Identify which cell holds the provided text, then report its [X, Y] central coordinate. 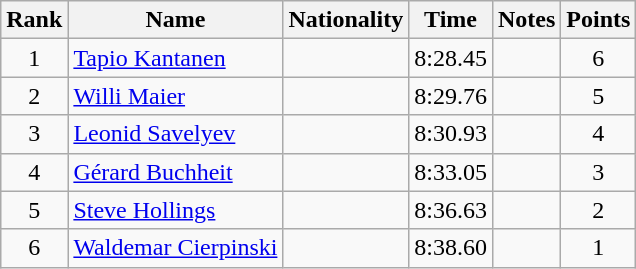
Nationality [346, 20]
Points [598, 20]
8:30.93 [451, 134]
Notes [526, 20]
8:38.60 [451, 248]
Steve Hollings [176, 210]
8:28.45 [451, 58]
Rank [34, 20]
Gérard Buchheit [176, 172]
8:36.63 [451, 210]
8:33.05 [451, 172]
8:29.76 [451, 96]
Willi Maier [176, 96]
Leonid Savelyev [176, 134]
Name [176, 20]
Waldemar Cierpinski [176, 248]
Tapio Kantanen [176, 58]
Time [451, 20]
